Determine the (X, Y) coordinate at the center of the cell enclosing the given text.  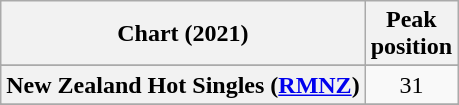
Peakposition (411, 34)
Chart (2021) (183, 34)
New Zealand Hot Singles (RMNZ) (183, 85)
31 (411, 85)
